Scan for the cell matching the given text and deliver its (X, Y) coordinate at center. 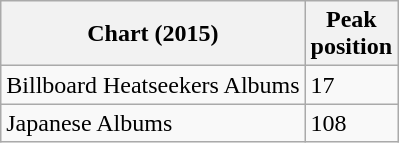
Billboard Heatseekers Albums (153, 85)
Japanese Albums (153, 123)
17 (351, 85)
108 (351, 123)
Peakposition (351, 34)
Chart (2015) (153, 34)
